Find where the given text appears and provide that cell's center as (X, Y) coordinate. 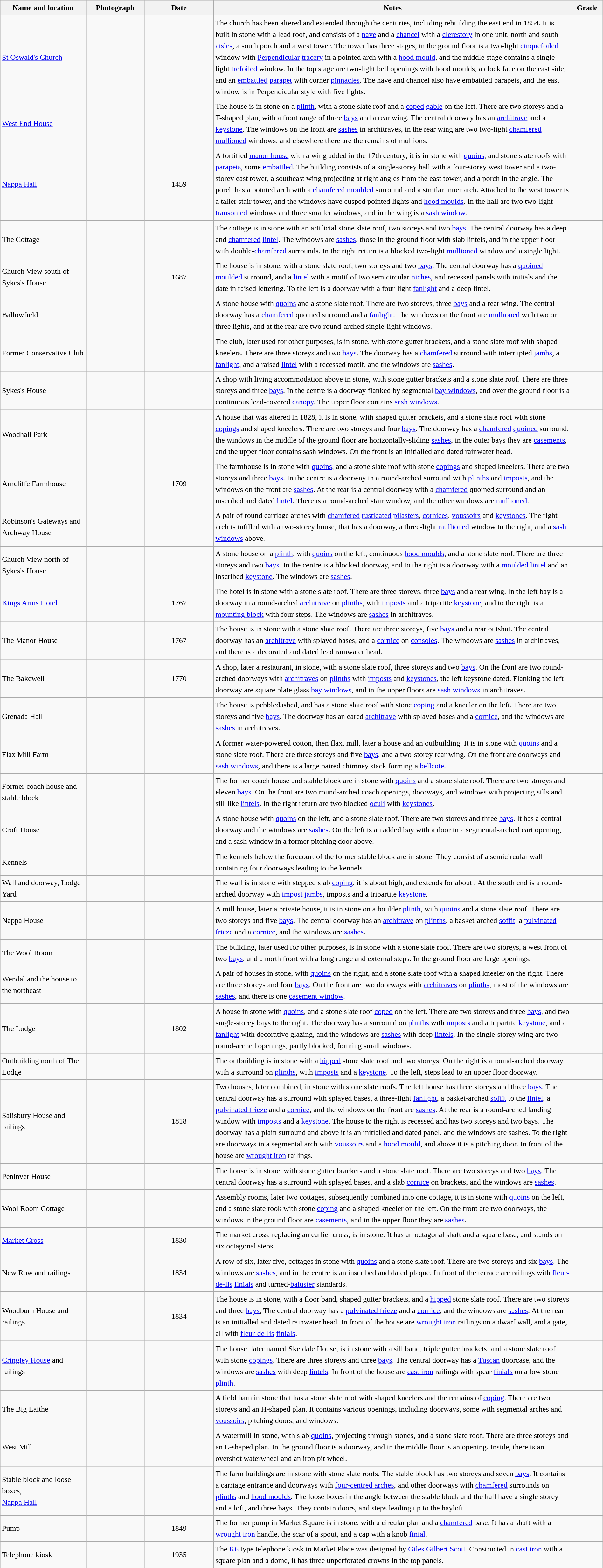
Pump (43, 1529)
Kings Arms Hotel (43, 603)
Cringley House and railings (43, 1366)
Stable block and loose boxes,Nappa Hall (43, 1490)
Wendal and the house to the northeast (43, 985)
1802 (179, 1028)
Grenada Hall (43, 717)
Woodburn House and railings (43, 1316)
Sykes's House (43, 390)
1687 (179, 277)
Wall and doorway, Lodge Yard (43, 888)
Market Cross (43, 1241)
Church View north of Sykes's House (43, 565)
1849 (179, 1529)
West Mill (43, 1447)
The Manor House (43, 641)
1709 (179, 483)
Photograph (115, 8)
1459 (179, 184)
Arncliffe Farmhouse (43, 483)
Grade (587, 8)
1935 (179, 1555)
1818 (179, 1121)
St Oswald's Church (43, 57)
The Cottage (43, 239)
Notes (392, 8)
Robinson's Gateways and Archway House (43, 527)
Outbuilding north of The Lodge (43, 1066)
Flax Mill Farm (43, 754)
Church View south of Sykes's House (43, 277)
Peninver House (43, 1176)
The Lodge (43, 1028)
Ballowfield (43, 315)
West End House (43, 123)
Woodhall Park (43, 434)
Telephone kiosk (43, 1555)
Salisbury House and railings (43, 1121)
New Row and railings (43, 1273)
Croft House (43, 830)
Date (179, 8)
1770 (179, 678)
1830 (179, 1241)
Former Conservative Club (43, 353)
The Wool Room (43, 952)
Kennels (43, 862)
The Bakewell (43, 678)
Nappa Hall (43, 184)
The Big Laithe (43, 1409)
Nappa House (43, 921)
The market cross, replacing an earlier cross, is in stone. It has an octagonal shaft and a square base, and stands on six octagonal steps. (392, 1241)
Former coach house and stable block (43, 792)
Name and location (43, 8)
Wool Room Cottage (43, 1209)
